Find where the given text appears and provide that cell's center as [X, Y] coordinate. 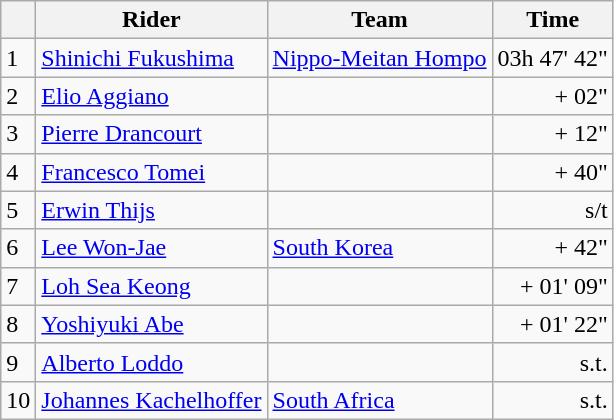
Pierre Drancourt [152, 134]
South Africa [380, 400]
9 [18, 362]
+ 40" [552, 172]
Alberto Loddo [152, 362]
s/t [552, 210]
+ 01' 09" [552, 286]
1 [18, 58]
8 [18, 324]
4 [18, 172]
Loh Sea Keong [152, 286]
Team [380, 20]
Johannes Kachelhoffer [152, 400]
Yoshiyuki Abe [152, 324]
Shinichi Fukushima [152, 58]
Erwin Thijs [152, 210]
3 [18, 134]
7 [18, 286]
03h 47' 42" [552, 58]
+ 42" [552, 248]
Nippo-Meitan Hompo [380, 58]
5 [18, 210]
Francesco Tomei [152, 172]
Elio Aggiano [152, 96]
2 [18, 96]
+ 12" [552, 134]
+ 01' 22" [552, 324]
Rider [152, 20]
Time [552, 20]
Lee Won-Jae [152, 248]
10 [18, 400]
6 [18, 248]
South Korea [380, 248]
+ 02" [552, 96]
